Provide the [x, y] coordinate of the cell's center where the given text is located.  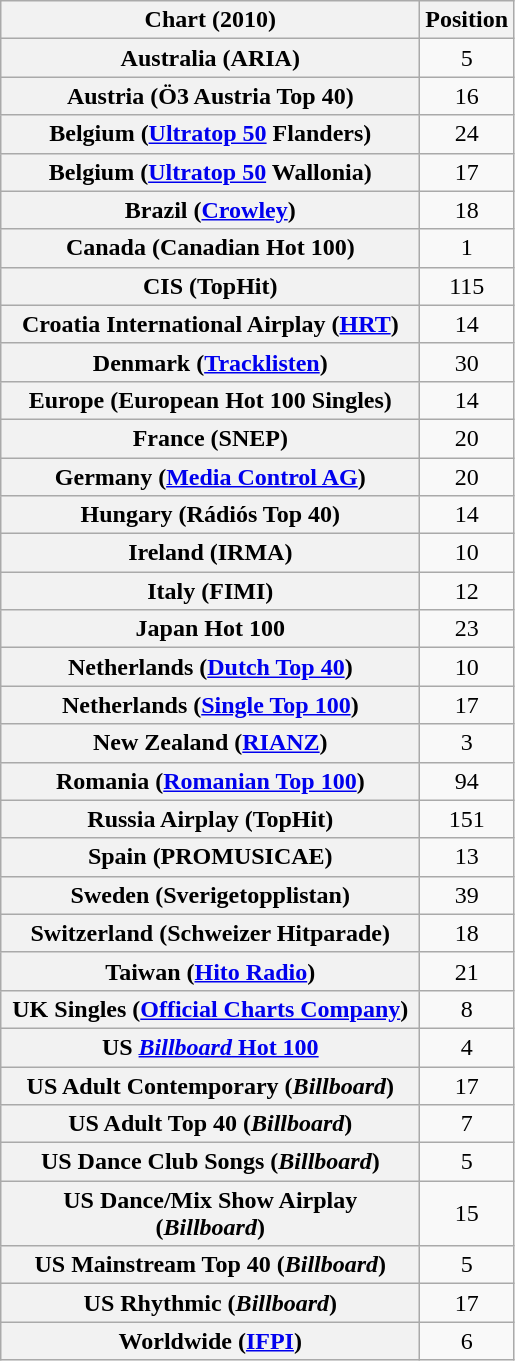
Position [467, 20]
Japan Hot 100 [210, 629]
30 [467, 362]
Romania (Romanian Top 100) [210, 781]
Croatia International Airplay (HRT) [210, 324]
Germany (Media Control AG) [210, 477]
Switzerland (Schweizer Hitparade) [210, 933]
Taiwan (Hito Radio) [210, 971]
New Zealand (RIANZ) [210, 743]
Brazil (Crowley) [210, 210]
Worldwide (IFPI) [210, 1341]
Russia Airplay (TopHit) [210, 819]
Ireland (IRMA) [210, 553]
Italy (FIMI) [210, 591]
Australia (ARIA) [210, 58]
Belgium (Ultratop 50 Wallonia) [210, 172]
6 [467, 1341]
Netherlands (Dutch Top 40) [210, 667]
Austria (Ö3 Austria Top 40) [210, 96]
Canada (Canadian Hot 100) [210, 248]
US Adult Contemporary (Billboard) [210, 1085]
Denmark (Tracklisten) [210, 362]
23 [467, 629]
8 [467, 1009]
24 [467, 134]
39 [467, 895]
UK Singles (Official Charts Company) [210, 1009]
4 [467, 1047]
Europe (European Hot 100 Singles) [210, 400]
US Rhythmic (Billboard) [210, 1303]
Belgium (Ultratop 50 Flanders) [210, 134]
Netherlands (Single Top 100) [210, 705]
7 [467, 1124]
Sweden (Sverigetopplistan) [210, 895]
15 [467, 1214]
115 [467, 286]
16 [467, 96]
Chart (2010) [210, 20]
3 [467, 743]
1 [467, 248]
21 [467, 971]
CIS (TopHit) [210, 286]
Hungary (Rádiós Top 40) [210, 515]
US Billboard Hot 100 [210, 1047]
US Mainstream Top 40 (Billboard) [210, 1265]
US Dance Club Songs (Billboard) [210, 1162]
151 [467, 819]
US Adult Top 40 (Billboard) [210, 1124]
US Dance/Mix Show Airplay (Billboard) [210, 1214]
94 [467, 781]
13 [467, 857]
France (SNEP) [210, 438]
12 [467, 591]
Spain (PROMUSICAE) [210, 857]
